Return the (X, Y) coordinate for the center point of the cell that contains the specified text.  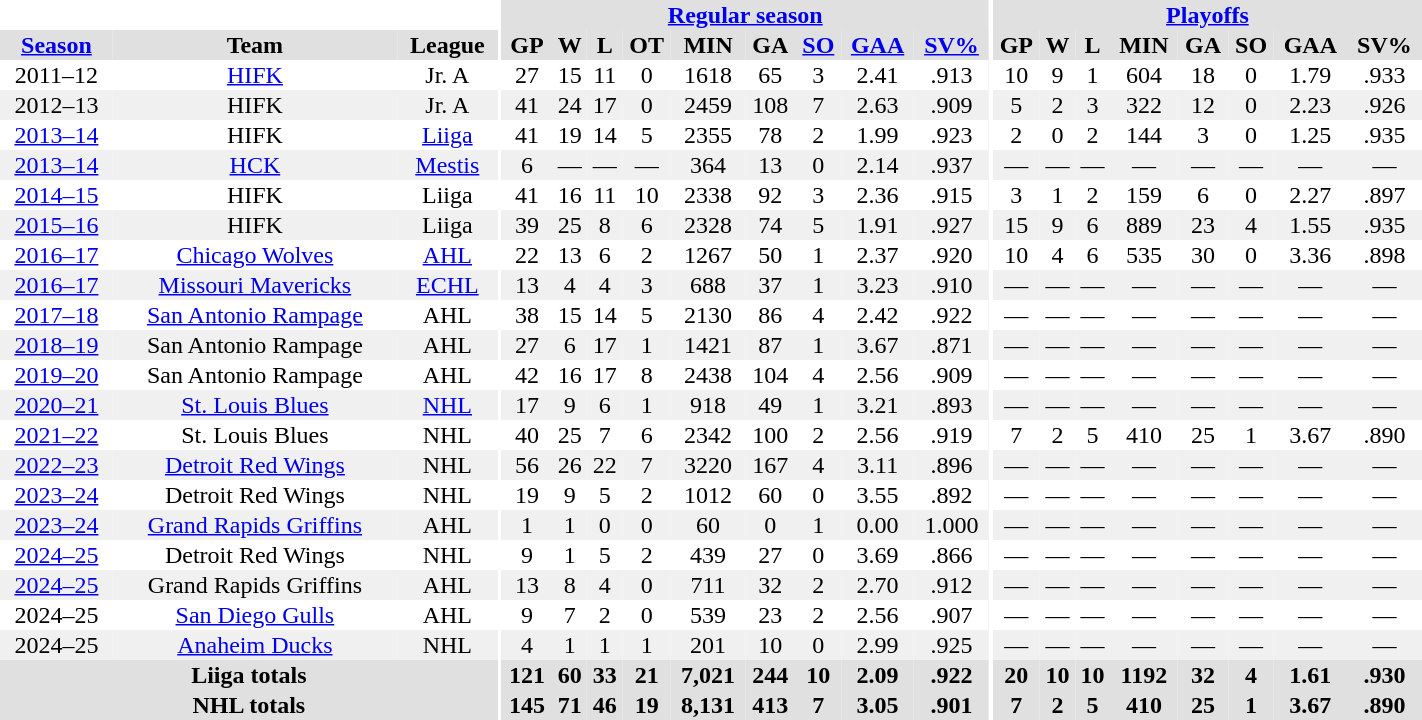
24 (570, 105)
2019–20 (56, 375)
.893 (952, 405)
2438 (708, 375)
1618 (708, 75)
2.27 (1310, 195)
2.14 (878, 165)
2.09 (878, 675)
.901 (952, 705)
18 (1204, 75)
1.61 (1310, 675)
144 (1144, 135)
.871 (952, 345)
2355 (708, 135)
Playoffs (1208, 15)
121 (528, 675)
Regular season (746, 15)
2.99 (878, 645)
San Diego Gulls (255, 615)
244 (770, 675)
201 (708, 645)
2328 (708, 225)
46 (604, 705)
2017–18 (56, 315)
3.36 (1310, 255)
.907 (952, 615)
2022–23 (56, 465)
889 (1144, 225)
1.000 (952, 525)
2.37 (878, 255)
.897 (1384, 195)
167 (770, 465)
1.55 (1310, 225)
2342 (708, 435)
HCK (255, 165)
.892 (952, 495)
NHL totals (249, 705)
2338 (708, 195)
38 (528, 315)
Season (56, 45)
7,021 (708, 675)
1.99 (878, 135)
30 (1204, 255)
92 (770, 195)
37 (770, 285)
26 (570, 465)
.923 (952, 135)
40 (528, 435)
.925 (952, 645)
12 (1204, 105)
.898 (1384, 255)
39 (528, 225)
1.79 (1310, 75)
1267 (708, 255)
20 (1016, 675)
100 (770, 435)
78 (770, 135)
2459 (708, 105)
2021–22 (56, 435)
2.36 (878, 195)
65 (770, 75)
1012 (708, 495)
.913 (952, 75)
2018–19 (56, 345)
439 (708, 555)
49 (770, 405)
3220 (708, 465)
0.00 (878, 525)
Liiga totals (249, 675)
2.23 (1310, 105)
56 (528, 465)
2.63 (878, 105)
711 (708, 585)
3.55 (878, 495)
74 (770, 225)
2020–21 (56, 405)
539 (708, 615)
3.05 (878, 705)
918 (708, 405)
2.41 (878, 75)
3.23 (878, 285)
.896 (952, 465)
8,131 (708, 705)
33 (604, 675)
322 (1144, 105)
2011–12 (56, 75)
3.21 (878, 405)
League (448, 45)
688 (708, 285)
21 (646, 675)
2130 (708, 315)
50 (770, 255)
1421 (708, 345)
.926 (1384, 105)
Anaheim Ducks (255, 645)
87 (770, 345)
364 (708, 165)
Team (255, 45)
ECHL (448, 285)
.933 (1384, 75)
.920 (952, 255)
3.11 (878, 465)
42 (528, 375)
OT (646, 45)
413 (770, 705)
2015–16 (56, 225)
145 (528, 705)
.912 (952, 585)
1192 (1144, 675)
Mestis (448, 165)
Missouri Mavericks (255, 285)
.910 (952, 285)
2012–13 (56, 105)
86 (770, 315)
1.25 (1310, 135)
Chicago Wolves (255, 255)
71 (570, 705)
104 (770, 375)
535 (1144, 255)
.927 (952, 225)
.937 (952, 165)
159 (1144, 195)
2.70 (878, 585)
3.69 (878, 555)
604 (1144, 75)
2014–15 (56, 195)
.915 (952, 195)
1.91 (878, 225)
.919 (952, 435)
.866 (952, 555)
108 (770, 105)
2.42 (878, 315)
.930 (1384, 675)
